Return [X, Y] of the center of cell containing provided text 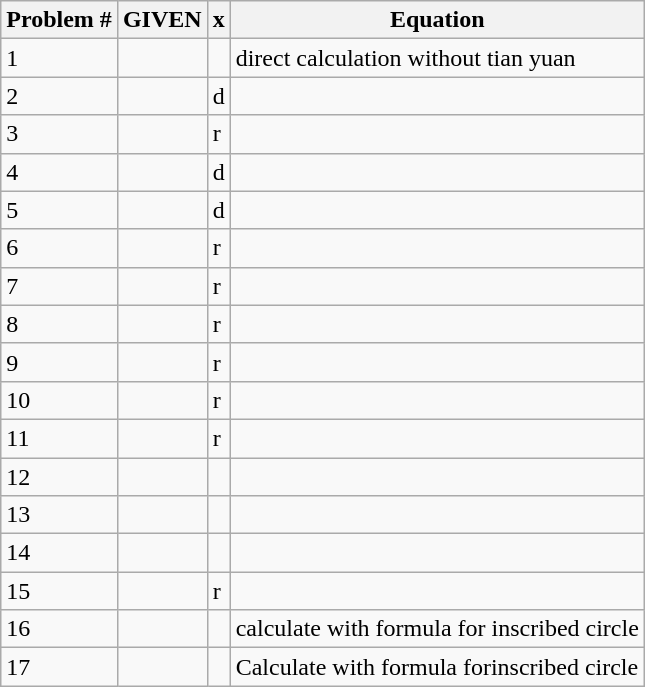
13 [60, 515]
14 [60, 553]
16 [60, 629]
7 [60, 286]
3 [60, 134]
direct calculation without tian yuan [437, 58]
Equation [437, 20]
17 [60, 667]
calculate with formula for inscribed circle [437, 629]
6 [60, 248]
11 [60, 438]
10 [60, 400]
4 [60, 172]
1 [60, 58]
Calculate with formula forinscribed circle [437, 667]
12 [60, 477]
5 [60, 210]
GIVEN [162, 20]
9 [60, 362]
x [218, 20]
Problem # [60, 20]
8 [60, 324]
2 [60, 96]
15 [60, 591]
